Extract the [X, Y] coordinate from the center of the cell holding the provided text.  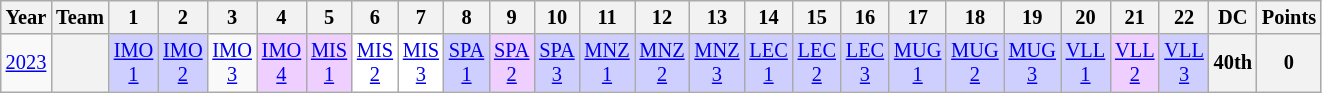
VLL3 [1184, 63]
VLL1 [1086, 63]
15 [817, 17]
LEC2 [817, 63]
MUG2 [974, 63]
2 [182, 17]
9 [512, 17]
MNZ3 [716, 63]
MIS1 [329, 63]
20 [1086, 17]
16 [865, 17]
11 [608, 17]
4 [282, 17]
IMO4 [282, 63]
14 [768, 17]
8 [466, 17]
MIS2 [375, 63]
Team [80, 17]
6 [375, 17]
0 [1289, 63]
LEC3 [865, 63]
7 [421, 17]
IMO1 [134, 63]
MNZ1 [608, 63]
SPA3 [556, 63]
21 [1134, 17]
VLL2 [1134, 63]
Points [1289, 17]
5 [329, 17]
10 [556, 17]
40th [1233, 63]
DC [1233, 17]
MNZ2 [662, 63]
MUG3 [1032, 63]
Year [26, 17]
22 [1184, 17]
2023 [26, 63]
19 [1032, 17]
MIS3 [421, 63]
LEC1 [768, 63]
SPA2 [512, 63]
IMO2 [182, 63]
13 [716, 17]
12 [662, 17]
3 [232, 17]
IMO3 [232, 63]
SPA1 [466, 63]
17 [918, 17]
MUG1 [918, 63]
1 [134, 17]
18 [974, 17]
